Identify which cell holds the provided text, then report its [X, Y] central coordinate. 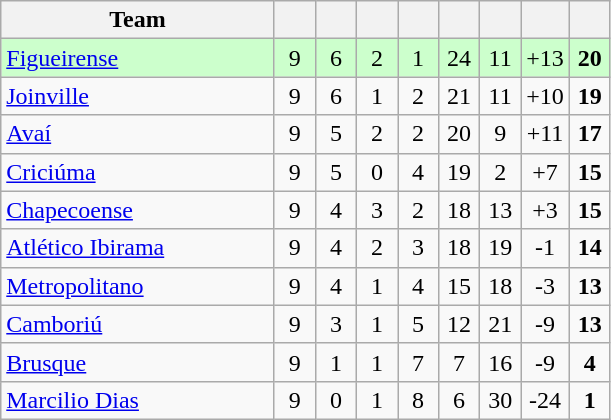
Marcilio Dias [138, 400]
Joinville [138, 96]
12 [460, 324]
Camboriú [138, 324]
Atlético Ibirama [138, 248]
24 [460, 58]
Avaí [138, 134]
17 [590, 134]
Chapecoense [138, 210]
14 [590, 248]
Criciúma [138, 172]
-24 [546, 400]
16 [500, 362]
+11 [546, 134]
-1 [546, 248]
8 [418, 400]
-3 [546, 286]
+7 [546, 172]
+13 [546, 58]
Metropolitano [138, 286]
Figueirense [138, 58]
30 [500, 400]
Brusque [138, 362]
+10 [546, 96]
+3 [546, 210]
Team [138, 20]
